Locate the cell with the specified text and output its [x, y] center coordinate. 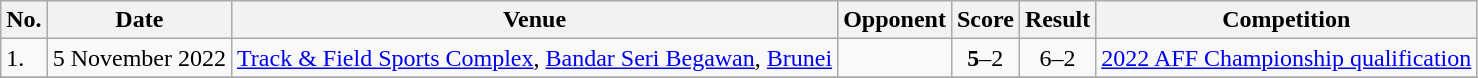
No. [24, 20]
2022 AFF Championship qualification [1286, 58]
6–2 [1057, 58]
Opponent [895, 20]
Result [1057, 20]
1. [24, 58]
Track & Field Sports Complex, Bandar Seri Begawan, Brunei [535, 58]
5–2 [985, 58]
Venue [535, 20]
Score [985, 20]
Date [139, 20]
Competition [1286, 20]
5 November 2022 [139, 58]
